Provide the (x, y) coordinate of the cell's center where the given text is located.  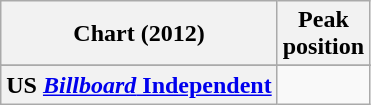
US Billboard Independent (139, 85)
Chart (2012) (139, 34)
Peakposition (323, 34)
